Capture the cell that displays the provided text and extract its [x, y] central coordinate. 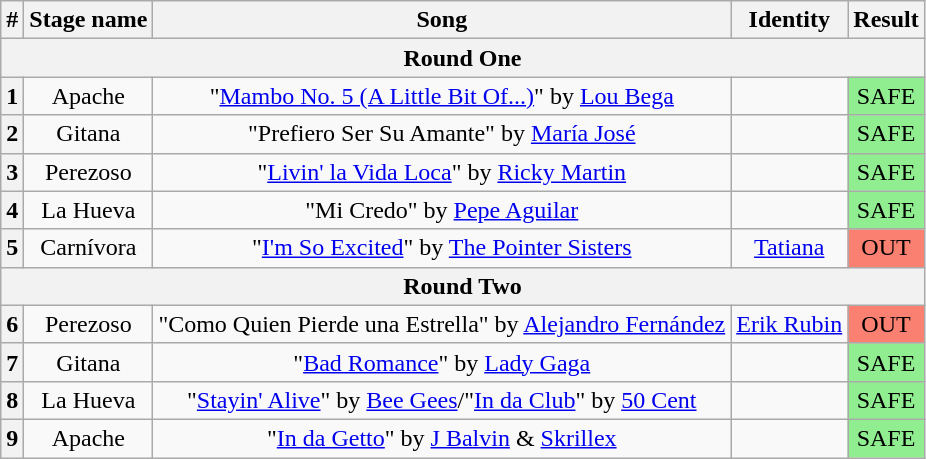
1 [12, 96]
"Mambo No. 5 (A Little Bit Of...)" by Lou Bega [442, 96]
Carnívora [88, 248]
Round One [462, 58]
Tatiana [790, 248]
3 [12, 172]
# [12, 20]
8 [12, 400]
"Como Quien Pierde una Estrella" by Alejandro Fernández [442, 324]
2 [12, 134]
"I'm So Excited" by The Pointer Sisters [442, 248]
"Stayin' Alive" by Bee Gees/"In da Club" by 50 Cent [442, 400]
Identity [790, 20]
Round Two [462, 286]
Result [886, 20]
9 [12, 438]
"Mi Credo" by Pepe Aguilar [442, 210]
Erik Rubin [790, 324]
Song [442, 20]
6 [12, 324]
"In da Getto" by J Balvin & Skrillex [442, 438]
4 [12, 210]
5 [12, 248]
7 [12, 362]
Stage name [88, 20]
"Livin' la Vida Loca" by Ricky Martin [442, 172]
"Bad Romance" by Lady Gaga [442, 362]
"Prefiero Ser Su Amante" by María José [442, 134]
